Provide the (x, y) coordinate of the cell's center where the given text is located.  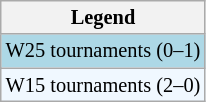
W25 tournaments (0–1) (103, 51)
W15 tournaments (2–0) (103, 85)
Legend (103, 17)
